Identify which cell holds the provided text, then report its [x, y] central coordinate. 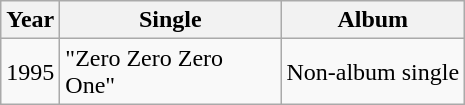
Single [170, 20]
"Zero Zero Zero One" [170, 72]
Album [373, 20]
Year [30, 20]
1995 [30, 72]
Non-album single [373, 72]
